Identify which cell holds the provided text, then report its [X, Y] central coordinate. 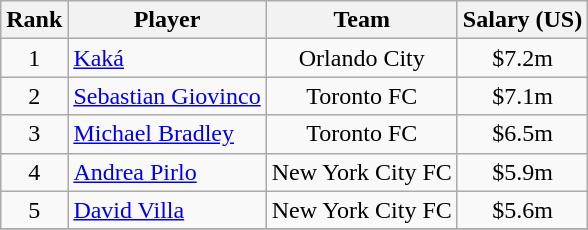
Salary (US) [522, 20]
Sebastian Giovinco [167, 96]
$7.1m [522, 96]
Andrea Pirlo [167, 172]
$7.2m [522, 58]
1 [34, 58]
Rank [34, 20]
5 [34, 210]
$6.5m [522, 134]
2 [34, 96]
David Villa [167, 210]
Orlando City [362, 58]
Team [362, 20]
3 [34, 134]
4 [34, 172]
Kaká [167, 58]
Player [167, 20]
Michael Bradley [167, 134]
$5.9m [522, 172]
$5.6m [522, 210]
